Provide the (x, y) coordinate of the cell's center where the given text is located.  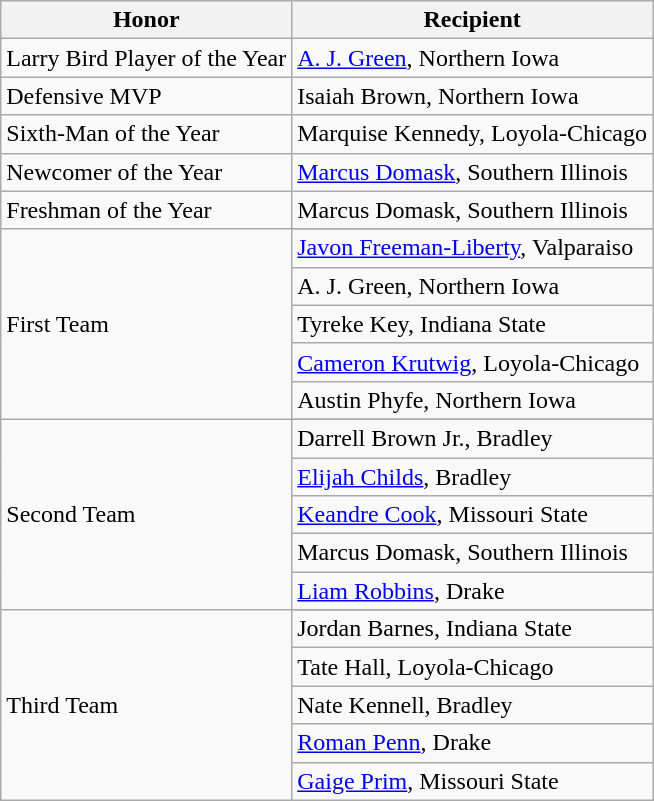
Austin Phyfe, Northern Iowa (472, 400)
Jordan Barnes, Indiana State (472, 629)
Marquise Kennedy, Loyola-Chicago (472, 134)
Tate Hall, Loyola-Chicago (472, 667)
Javon Freeman-Liberty, Valparaiso (472, 248)
Recipient (472, 20)
Larry Bird Player of the Year (146, 58)
Defensive MVP (146, 96)
First Team (146, 324)
Freshman of the Year (146, 210)
Roman Penn, Drake (472, 743)
Liam Robbins, Drake (472, 591)
Isaiah Brown, Northern Iowa (472, 96)
Nate Kennell, Bradley (472, 705)
Honor (146, 20)
Keandre Cook, Missouri State (472, 515)
Elijah Childs, Bradley (472, 477)
Darrell Brown Jr., Bradley (472, 438)
Newcomer of the Year (146, 172)
Third Team (146, 705)
Second Team (146, 514)
Gaige Prim, Missouri State (472, 781)
Tyreke Key, Indiana State (472, 324)
Cameron Krutwig, Loyola-Chicago (472, 362)
Sixth-Man of the Year (146, 134)
